Output the [X, Y] coordinate of the center of the cell containing the given text.  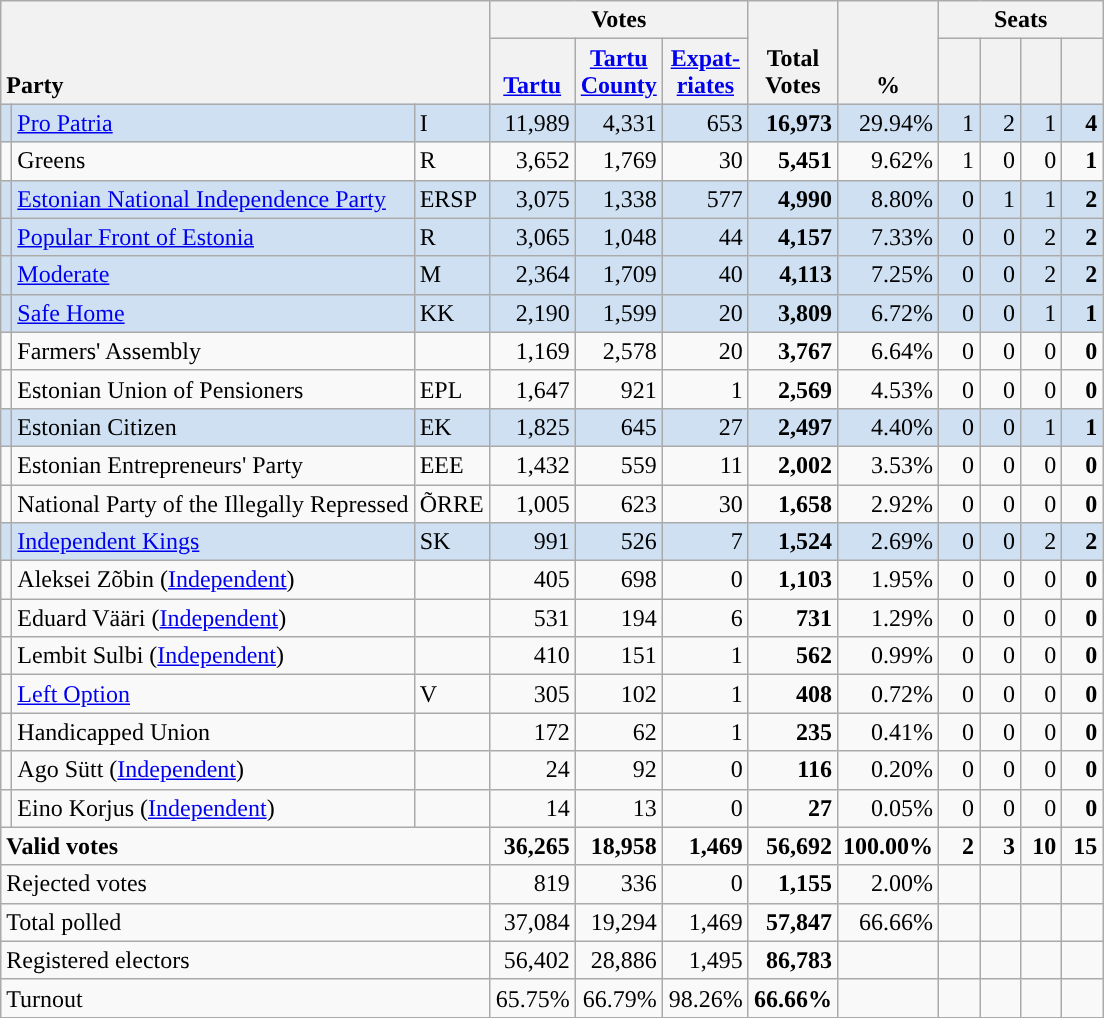
653 [705, 123]
2,569 [792, 389]
731 [792, 618]
6.64% [888, 351]
29.94% [888, 123]
Handicapped Union [213, 732]
86,783 [792, 960]
0.20% [888, 770]
1.29% [888, 618]
62 [618, 732]
410 [532, 656]
National Party of the Illegally Repressed [213, 503]
3,809 [792, 313]
10 [1042, 846]
100.00% [888, 846]
4.40% [888, 427]
2.00% [888, 884]
6 [705, 618]
Rejected votes [245, 884]
Safe Home [213, 313]
1,005 [532, 503]
235 [792, 732]
1,599 [618, 313]
28,886 [618, 960]
3 [1000, 846]
40 [705, 275]
EEE [452, 465]
Pro Patria [213, 123]
2,002 [792, 465]
1,103 [792, 580]
1,169 [532, 351]
577 [705, 199]
2,190 [532, 313]
Eino Korjus (Independent) [213, 808]
Estonian Entrepreneurs' Party [213, 465]
Farmers' Assembly [213, 351]
Registered electors [245, 960]
11 [705, 465]
Greens [213, 161]
18,958 [618, 846]
15 [1082, 846]
Independent Kings [213, 542]
V [452, 694]
526 [618, 542]
M [452, 275]
336 [618, 884]
1,709 [618, 275]
3,652 [532, 161]
2.69% [888, 542]
Tartu [532, 72]
Moderate [213, 275]
991 [532, 542]
Valid votes [245, 846]
24 [532, 770]
1,825 [532, 427]
1,338 [618, 199]
I [452, 123]
6.72% [888, 313]
Tartu County [618, 72]
Seats [1021, 20]
37,084 [532, 922]
% [888, 52]
1,155 [792, 884]
Turnout [245, 998]
36,265 [532, 846]
3.53% [888, 465]
7.33% [888, 237]
408 [792, 694]
Party [245, 52]
ERSP [452, 199]
57,847 [792, 922]
19,294 [618, 922]
0.72% [888, 694]
4,157 [792, 237]
4 [1082, 123]
194 [618, 618]
559 [618, 465]
2,497 [792, 427]
3,767 [792, 351]
645 [618, 427]
92 [618, 770]
EK [452, 427]
7.25% [888, 275]
0.41% [888, 732]
4,113 [792, 275]
44 [705, 237]
Eduard Vääri (Independent) [213, 618]
1,647 [532, 389]
1,048 [618, 237]
56,692 [792, 846]
4.53% [888, 389]
116 [792, 770]
Estonian Citizen [213, 427]
Estonian Union of Pensioners [213, 389]
ÕRRE [452, 503]
819 [532, 884]
0.05% [888, 808]
698 [618, 580]
2,578 [618, 351]
SK [452, 542]
66.79% [618, 998]
3,065 [532, 237]
405 [532, 580]
921 [618, 389]
2,364 [532, 275]
Aleksei Zõbin (Independent) [213, 580]
5,451 [792, 161]
1.95% [888, 580]
531 [532, 618]
KK [452, 313]
305 [532, 694]
16,973 [792, 123]
9.62% [888, 161]
0.99% [888, 656]
623 [618, 503]
1,524 [792, 542]
13 [618, 808]
EPL [452, 389]
3,075 [532, 199]
Votes [618, 20]
151 [618, 656]
2.92% [888, 503]
Popular Front of Estonia [213, 237]
102 [618, 694]
Ago Sütt (Independent) [213, 770]
Total Votes [792, 52]
56,402 [532, 960]
Total polled [245, 922]
Lembit Sulbi (Independent) [213, 656]
7 [705, 542]
1,432 [532, 465]
98.26% [705, 998]
1,495 [705, 960]
8.80% [888, 199]
562 [792, 656]
1,769 [618, 161]
1,658 [792, 503]
172 [532, 732]
Expat- riates [705, 72]
4,990 [792, 199]
Left Option [213, 694]
4,331 [618, 123]
14 [532, 808]
Estonian National Independence Party [213, 199]
11,989 [532, 123]
65.75% [532, 998]
